Detect which cell encompasses the target text, then output its (x, y) center coordinate. 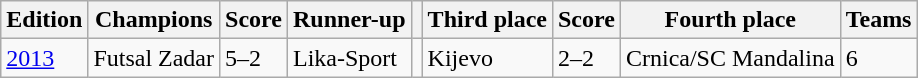
Fourth place (730, 20)
Champions (154, 20)
Teams (878, 20)
Crnica/SC Mandalina (730, 58)
2013 (44, 58)
Edition (44, 20)
Third place (487, 20)
2–2 (586, 58)
Futsal Zadar (154, 58)
Lika-Sport (349, 58)
6 (878, 58)
Runner-up (349, 20)
Kijevo (487, 58)
5–2 (254, 58)
